Locate the cell with the specified text and output its [X, Y] center coordinate. 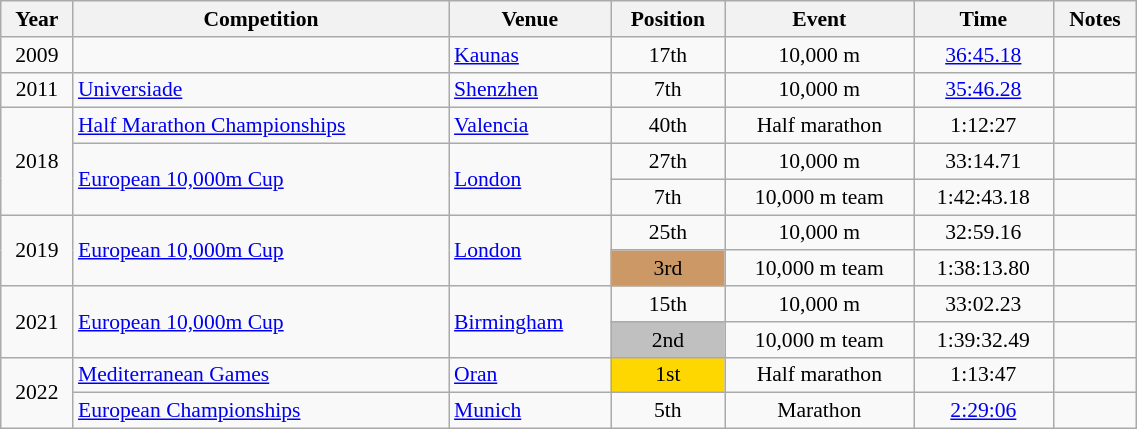
2022 [37, 392]
Oran [530, 375]
Universiade [261, 90]
1:38:13.80 [984, 269]
Mediterranean Games [261, 375]
Kaunas [530, 55]
Shenzhen [530, 90]
Birmingham [530, 322]
Time [984, 19]
25th [668, 233]
1:42:43.18 [984, 197]
1:12:27 [984, 126]
Venue [530, 19]
Competition [261, 19]
2:29:06 [984, 411]
1st [668, 375]
1:13:47 [984, 375]
17th [668, 55]
35:46.28 [984, 90]
2nd [668, 340]
European Championships [261, 411]
2009 [37, 55]
33:14.71 [984, 162]
40th [668, 126]
Event [819, 19]
2019 [37, 250]
36:45.18 [984, 55]
2021 [37, 322]
1:39:32.49 [984, 340]
Marathon [819, 411]
Notes [1095, 19]
32:59.16 [984, 233]
5th [668, 411]
27th [668, 162]
2011 [37, 90]
Valencia [530, 126]
Half Marathon Championships [261, 126]
Position [668, 19]
33:02.23 [984, 304]
Year [37, 19]
2018 [37, 162]
15th [668, 304]
Munich [530, 411]
3rd [668, 269]
